Scan for the cell matching the given text and deliver its (x, y) coordinate at center. 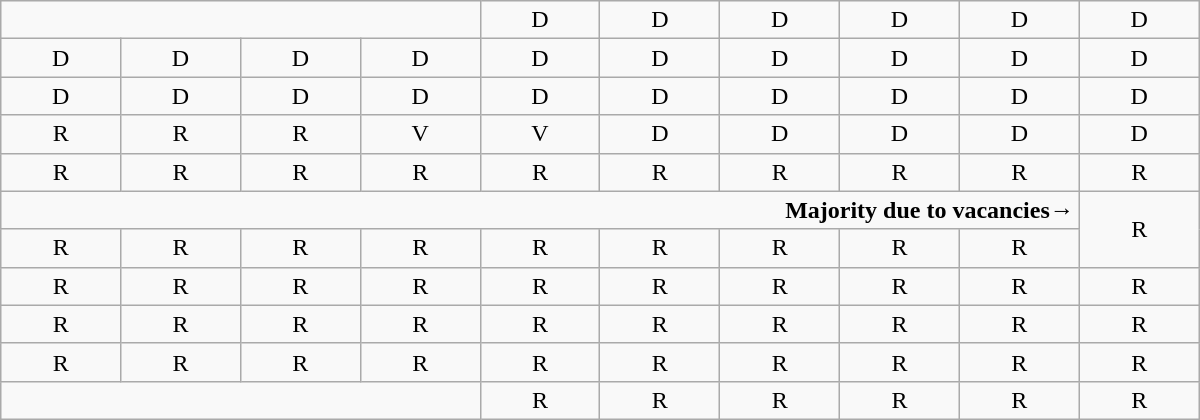
Majority due to vacancies→ (540, 210)
